Output the (X, Y) coordinate of the center of the cell containing the given text.  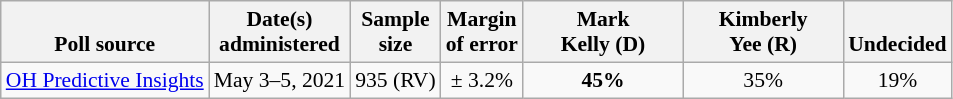
45% (603, 80)
Samplesize (396, 32)
May 3–5, 2021 (280, 80)
KimberlyYee (R) (763, 32)
935 (RV) (396, 80)
Marginof error (482, 32)
MarkKelly (D) (603, 32)
Poll source (105, 32)
35% (763, 80)
OH Predictive Insights (105, 80)
± 3.2% (482, 80)
19% (897, 80)
Date(s)administered (280, 32)
Undecided (897, 32)
